Identify which cell holds the provided text, then report its (x, y) central coordinate. 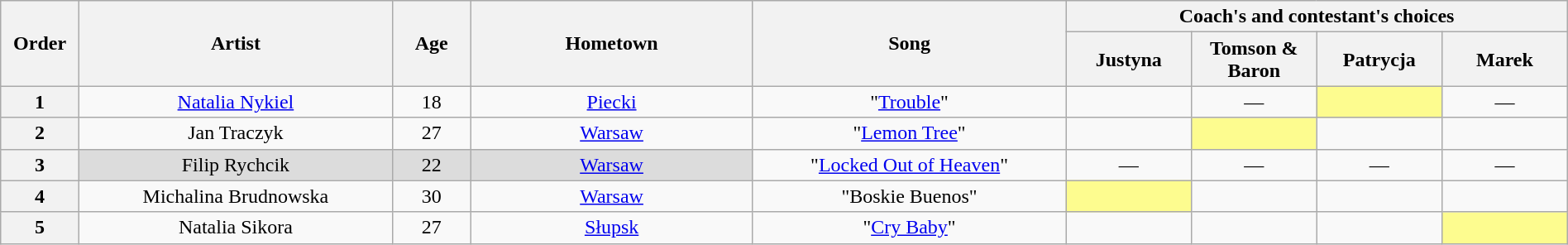
Michalina Brudnowska (235, 196)
"Trouble" (910, 102)
"Cry Baby" (910, 228)
Justyna (1129, 60)
Order (40, 43)
Coach's and contestant's choices (1317, 17)
Age (432, 43)
22 (432, 165)
Artist (235, 43)
"Locked Out of Heaven" (910, 165)
Hometown (612, 43)
Piecki (612, 102)
Patrycja (1379, 60)
1 (40, 102)
Filip Rychcik (235, 165)
Jan Traczyk (235, 133)
"Lemon Tree" (910, 133)
Natalia Nykiel (235, 102)
4 (40, 196)
Tomson & Baron (1255, 60)
Marek (1505, 60)
5 (40, 228)
Natalia Sikora (235, 228)
18 (432, 102)
3 (40, 165)
"Boskie Buenos" (910, 196)
30 (432, 196)
2 (40, 133)
Song (910, 43)
Słupsk (612, 228)
